Extract the [x, y] coordinate from the center of the cell holding the provided text.  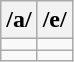
/e/ [54, 20]
/a/ [19, 20]
